Extract the [X, Y] coordinate from the center of the cell holding the provided text.  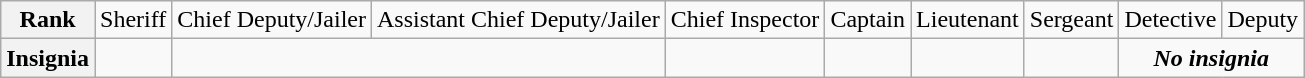
Detective [1170, 20]
Assistant Chief Deputy/Jailer [518, 20]
Sergeant [1072, 20]
Deputy [1263, 20]
Rank [48, 20]
Chief Deputy/Jailer [272, 20]
No insignia [1212, 58]
Sheriff [134, 20]
Insignia [48, 58]
Lieutenant [968, 20]
Chief Inspector [745, 20]
Captain [868, 20]
